Detect which cell encompasses the target text, then output its [x, y] center coordinate. 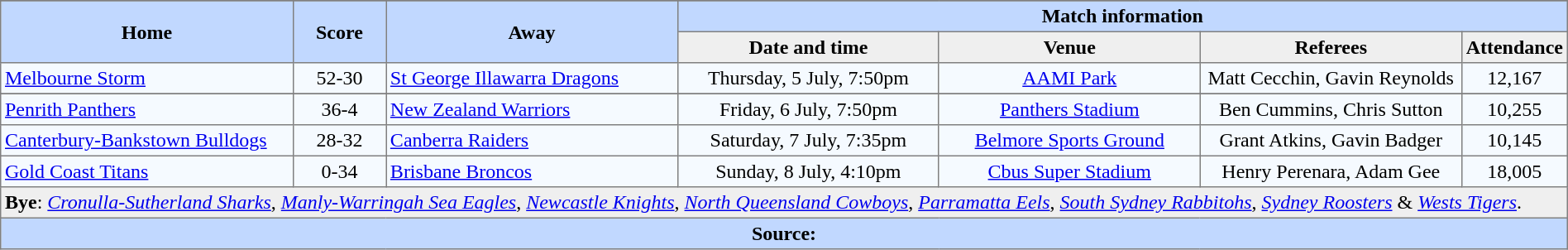
Grant Atkins, Gavin Badger [1331, 141]
New Zealand Warriors [533, 109]
Melbourne Storm [147, 79]
Away [533, 31]
Date and time [808, 47]
Gold Coast Titans [147, 171]
Attendance [1514, 47]
Matt Cecchin, Gavin Reynolds [1331, 79]
Thursday, 5 July, 7:50pm [808, 79]
Belmore Sports Ground [1069, 141]
Ben Cummins, Chris Sutton [1331, 109]
Referees [1331, 47]
28-32 [339, 141]
12,167 [1514, 79]
Score [339, 31]
36-4 [339, 109]
Match information [1122, 17]
Source: [784, 233]
18,005 [1514, 171]
Penrith Panthers [147, 109]
Canberra Raiders [533, 141]
Friday, 6 July, 7:50pm [808, 109]
0-34 [339, 171]
Cbus Super Stadium [1069, 171]
Canterbury-Bankstown Bulldogs [147, 141]
Venue [1069, 47]
52-30 [339, 79]
Saturday, 7 July, 7:35pm [808, 141]
Brisbane Broncos [533, 171]
Henry Perenara, Adam Gee [1331, 171]
10,145 [1514, 141]
Home [147, 31]
10,255 [1514, 109]
Panthers Stadium [1069, 109]
Sunday, 8 July, 4:10pm [808, 171]
St George Illawarra Dragons [533, 79]
AAMI Park [1069, 79]
